Identify which cell holds the provided text, then report its [x, y] central coordinate. 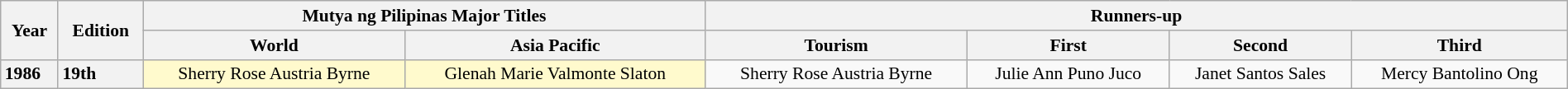
First [1068, 45]
World [275, 45]
Edition [101, 30]
Mercy Bantolino Ong [1459, 74]
1986 [30, 74]
19th [101, 74]
Year [30, 30]
Julie Ann Puno Juco [1068, 74]
Asia Pacific [556, 45]
Runners-up [1136, 16]
Third [1459, 45]
Tourism [837, 45]
Second [1260, 45]
Janet Santos Sales [1260, 74]
Mutya ng Pilipinas Major Titles [424, 16]
Glenah Marie Valmonte Slaton [556, 74]
